Locate the cell with the specified text and output its (X, Y) center coordinate. 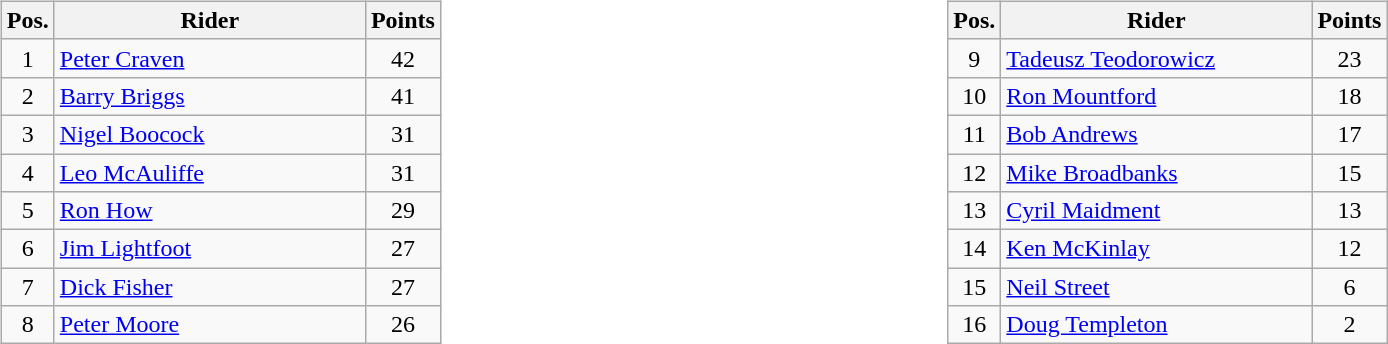
Doug Templeton (1156, 325)
42 (402, 58)
Dick Fisher (210, 287)
41 (402, 96)
Ken McKinlay (1156, 249)
1 (28, 58)
Peter Moore (210, 325)
Bob Andrews (1156, 134)
Ron Mountford (1156, 96)
4 (28, 173)
14 (974, 249)
Peter Craven (210, 58)
Cyril Maidment (1156, 211)
29 (402, 211)
8 (28, 325)
Ron How (210, 211)
Barry Briggs (210, 96)
Leo McAuliffe (210, 173)
9 (974, 58)
10 (974, 96)
26 (402, 325)
17 (1350, 134)
11 (974, 134)
Mike Broadbanks (1156, 173)
16 (974, 325)
23 (1350, 58)
Tadeusz Teodorowicz (1156, 58)
18 (1350, 96)
Nigel Boocock (210, 134)
3 (28, 134)
Neil Street (1156, 287)
5 (28, 211)
Jim Lightfoot (210, 249)
7 (28, 287)
